For the text-containing cell, return its midpoint in [x, y] coordinate format. 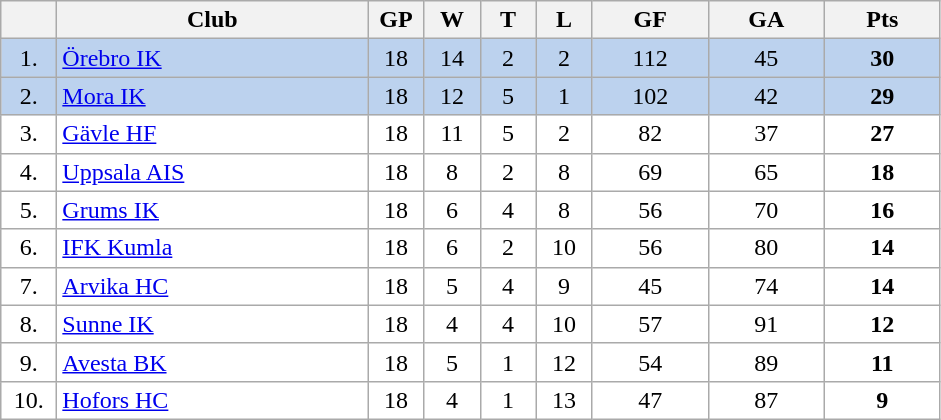
Club [212, 20]
6. [29, 248]
30 [882, 58]
91 [766, 324]
80 [766, 248]
Hofors HC [212, 400]
Arvika HC [212, 286]
82 [650, 134]
42 [766, 96]
GA [766, 20]
Uppsala AIS [212, 172]
Mora IK [212, 96]
1. [29, 58]
89 [766, 362]
57 [650, 324]
69 [650, 172]
Pts [882, 20]
16 [882, 210]
5. [29, 210]
102 [650, 96]
8. [29, 324]
GP [396, 20]
L [564, 20]
IFK Kumla [212, 248]
Örebro IK [212, 58]
2. [29, 96]
13 [564, 400]
37 [766, 134]
Avesta BK [212, 362]
112 [650, 58]
47 [650, 400]
Gävle HF [212, 134]
9. [29, 362]
54 [650, 362]
W [452, 20]
27 [882, 134]
GF [650, 20]
65 [766, 172]
T [508, 20]
70 [766, 210]
10. [29, 400]
74 [766, 286]
87 [766, 400]
7. [29, 286]
Grums IK [212, 210]
Sunne IK [212, 324]
3. [29, 134]
4. [29, 172]
29 [882, 96]
